Pinpoint the cell where the given text exists, returning its [X, Y] midpoint coordinate. 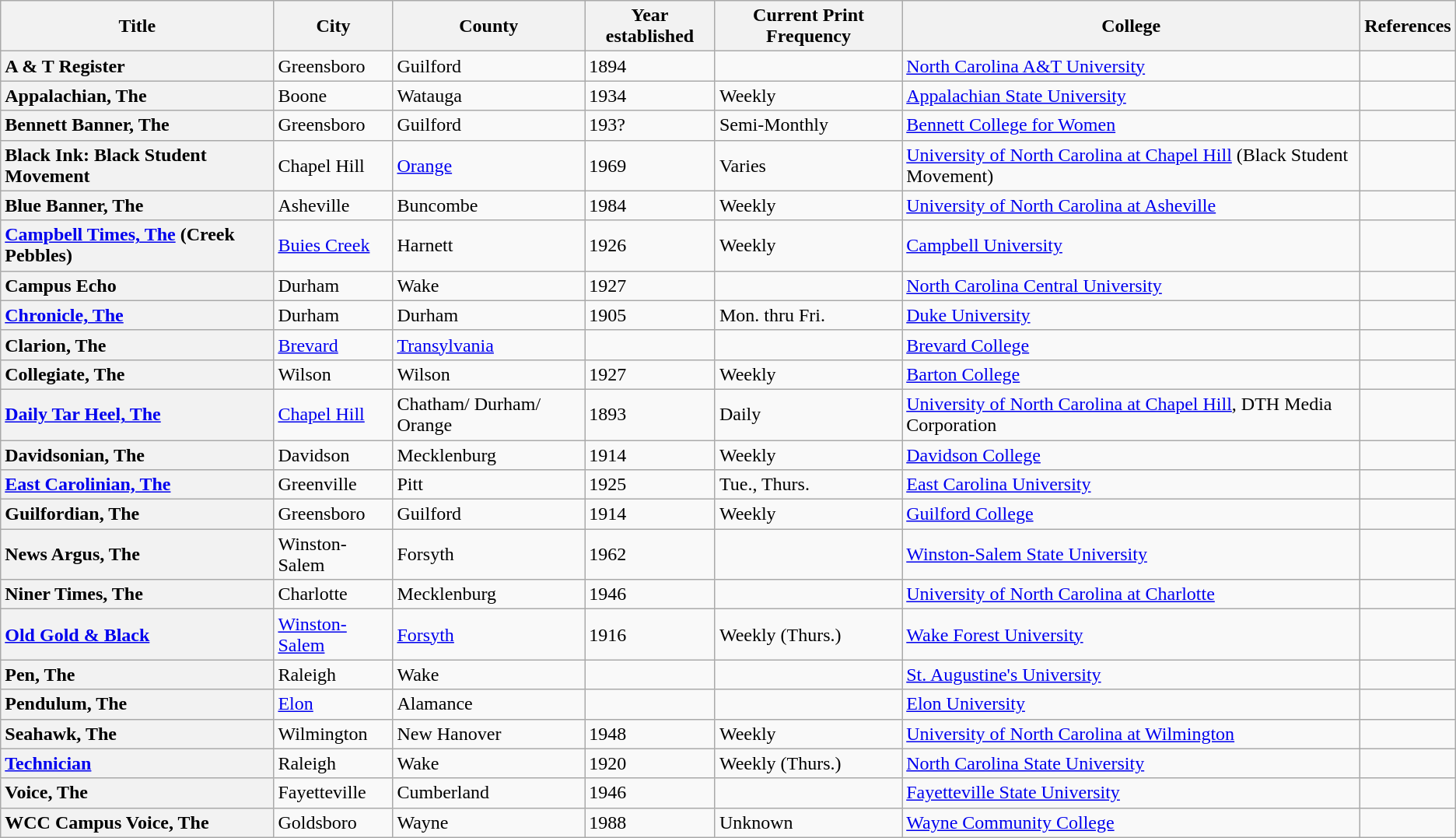
Barton College [1131, 374]
Pendulum, The [137, 704]
1893 [650, 414]
Alamance [488, 704]
North Carolina Central University [1131, 286]
University of North Carolina at Charlotte [1131, 594]
Transylvania [488, 345]
Campus Echo [137, 286]
University of North Carolina at Chapel Hill, DTH Media Corporation [1131, 414]
Wake Forest University [1131, 635]
Brevard [333, 345]
Campbell Times, The (Creek Pebbles) [137, 246]
Greenville [333, 485]
University of North Carolina at Chapel Hill (Black Student Movement) [1131, 165]
Old Gold & Black [137, 635]
University of North Carolina at Wilmington [1131, 734]
Buies Creek [333, 246]
Cumberland [488, 793]
Wilmington [333, 734]
WCC Campus Voice, The [137, 822]
References [1408, 26]
East Carolina University [1131, 485]
Elon University [1131, 704]
Goldsboro [333, 822]
Chronicle, The [137, 315]
Harnett [488, 246]
City [333, 26]
Guilfordian, The [137, 514]
Elon [333, 704]
Pen, The [137, 675]
Varies [808, 165]
Clarion, The [137, 345]
North Carolina A&T University [1131, 66]
Davidsonian, The [137, 455]
College [1131, 26]
Daily Tar Heel, The [137, 414]
Winston-Salem State University [1131, 554]
Tue., Thurs. [808, 485]
Bennett Banner, The [137, 125]
Black Ink: Black Student Movement [137, 165]
1984 [650, 205]
Buncombe [488, 205]
St. Augustine's University [1131, 675]
Appalachian, The [137, 96]
Charlotte [333, 594]
Watauga [488, 96]
Technician [137, 763]
1934 [650, 96]
1925 [650, 485]
Orange [488, 165]
Brevard College [1131, 345]
Appalachian State University [1131, 96]
Chatham/ Durham/ Orange [488, 414]
News Argus, The [137, 554]
1969 [650, 165]
University of North Carolina at Asheville [1131, 205]
Unknown [808, 822]
Pitt [488, 485]
Daily [808, 414]
Semi-Monthly [808, 125]
Davidson College [1131, 455]
North Carolina State University [1131, 763]
Wayne Community College [1131, 822]
Mon. thru Fri. [808, 315]
Davidson [333, 455]
Title [137, 26]
Guilford College [1131, 514]
Bennett College for Women [1131, 125]
Voice, The [137, 793]
A & T Register [137, 66]
Year established [650, 26]
1948 [650, 734]
East Carolinian, The [137, 485]
Seahawk, The [137, 734]
193? [650, 125]
1988 [650, 822]
1926 [650, 246]
Campbell University [1131, 246]
Wayne [488, 822]
County [488, 26]
1920 [650, 763]
1916 [650, 635]
Boone [333, 96]
1905 [650, 315]
1894 [650, 66]
Blue Banner, The [137, 205]
Fayetteville [333, 793]
Asheville [333, 205]
New Hanover [488, 734]
Collegiate, The [137, 374]
Fayetteville State University [1131, 793]
Current Print Frequency [808, 26]
Duke University [1131, 315]
1962 [650, 554]
Niner Times, The [137, 594]
